Provide the [X, Y] coordinate of the cell's center where the given text is located.  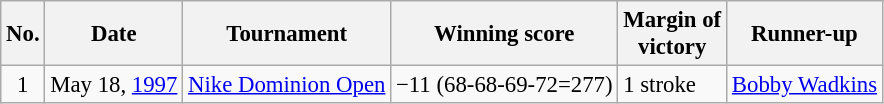
Runner-up [805, 34]
1 stroke [672, 85]
Margin ofvictory [672, 34]
No. [23, 34]
−11 (68-68-69-72=277) [504, 85]
Nike Dominion Open [287, 85]
Winning score [504, 34]
1 [23, 85]
May 18, 1997 [114, 85]
Date [114, 34]
Bobby Wadkins [805, 85]
Tournament [287, 34]
